Extract the (x, y) coordinate from the center of the cell holding the provided text.  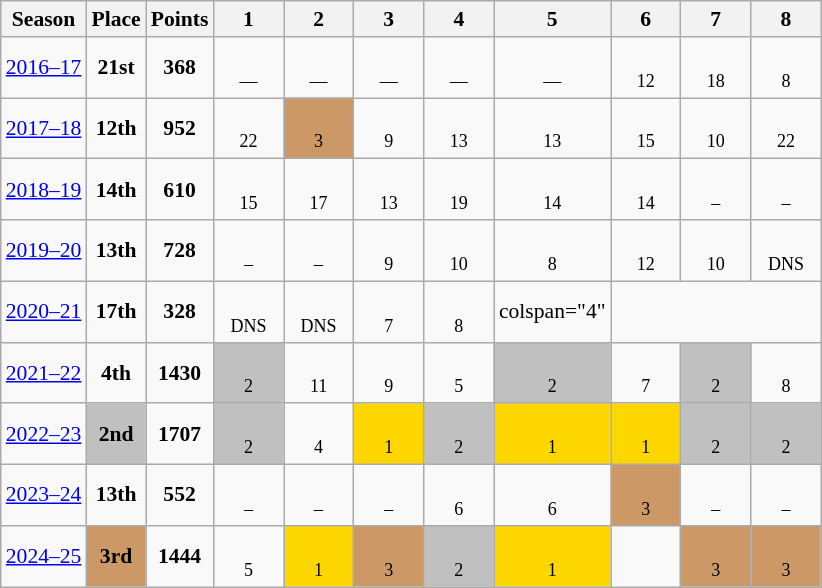
Points (180, 19)
17th (116, 312)
552 (180, 496)
2023–24 (44, 496)
1707 (180, 434)
12th (116, 128)
19 (459, 190)
2021–22 (44, 372)
952 (180, 128)
14th (116, 190)
2016–17 (44, 68)
11 (319, 372)
4th (116, 372)
368 (180, 68)
2019–20 (44, 250)
2017–18 (44, 128)
17 (319, 190)
1444 (180, 556)
colspan="4" (552, 312)
728 (180, 250)
Place (116, 19)
328 (180, 312)
2024–25 (44, 556)
610 (180, 190)
Season (44, 19)
2nd (116, 434)
3rd (116, 556)
18 (716, 68)
2020–21 (44, 312)
2022–23 (44, 434)
1430 (180, 372)
2018–19 (44, 190)
21st (116, 68)
